Return (x, y) of the center of cell containing provided text 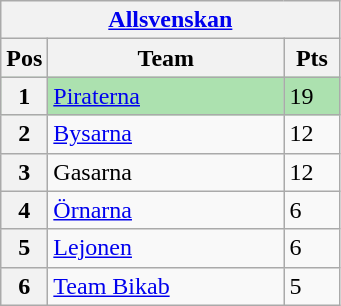
Bysarna (166, 134)
Örnarna (166, 210)
Lejonen (166, 248)
3 (24, 172)
4 (24, 210)
Team (166, 58)
1 (24, 96)
Gasarna (166, 172)
Pos (24, 58)
Team Bikab (166, 286)
19 (312, 96)
Pts (312, 58)
2 (24, 134)
Allsvenskan (170, 20)
Piraterna (166, 96)
